Return (X, Y) of the center of cell containing provided text 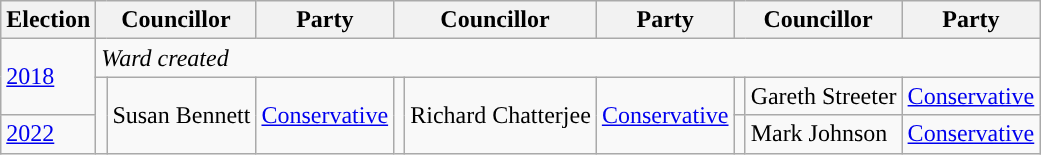
2022 (48, 134)
Mark Johnson (824, 134)
Ward created (568, 58)
Richard Chatterjee (501, 115)
Gareth Streeter (824, 96)
Susan Bennett (182, 115)
Election (48, 20)
2018 (48, 77)
